Return the (X, Y) coordinate for the center point of the cell that contains the specified text.  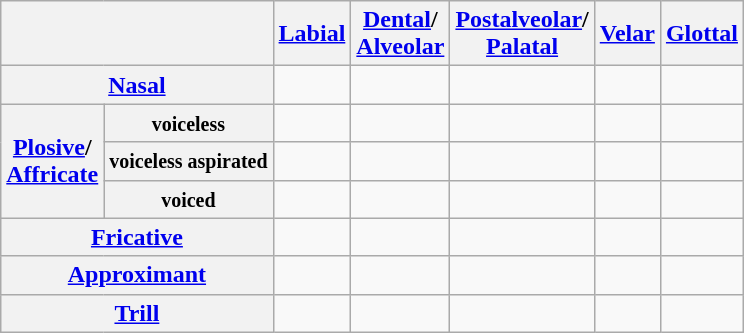
voiceless aspirated (188, 161)
voiceless (188, 123)
voiced (188, 199)
Fricative (137, 237)
Postalveolar/Palatal (522, 34)
Dental/Alveolar (400, 34)
Trill (137, 313)
Labial (312, 34)
Nasal (137, 85)
Approximant (137, 275)
Glottal (702, 34)
Plosive/Affricate (52, 161)
Velar (627, 34)
